Scan for the cell matching the given text and deliver its [X, Y] coordinate at center. 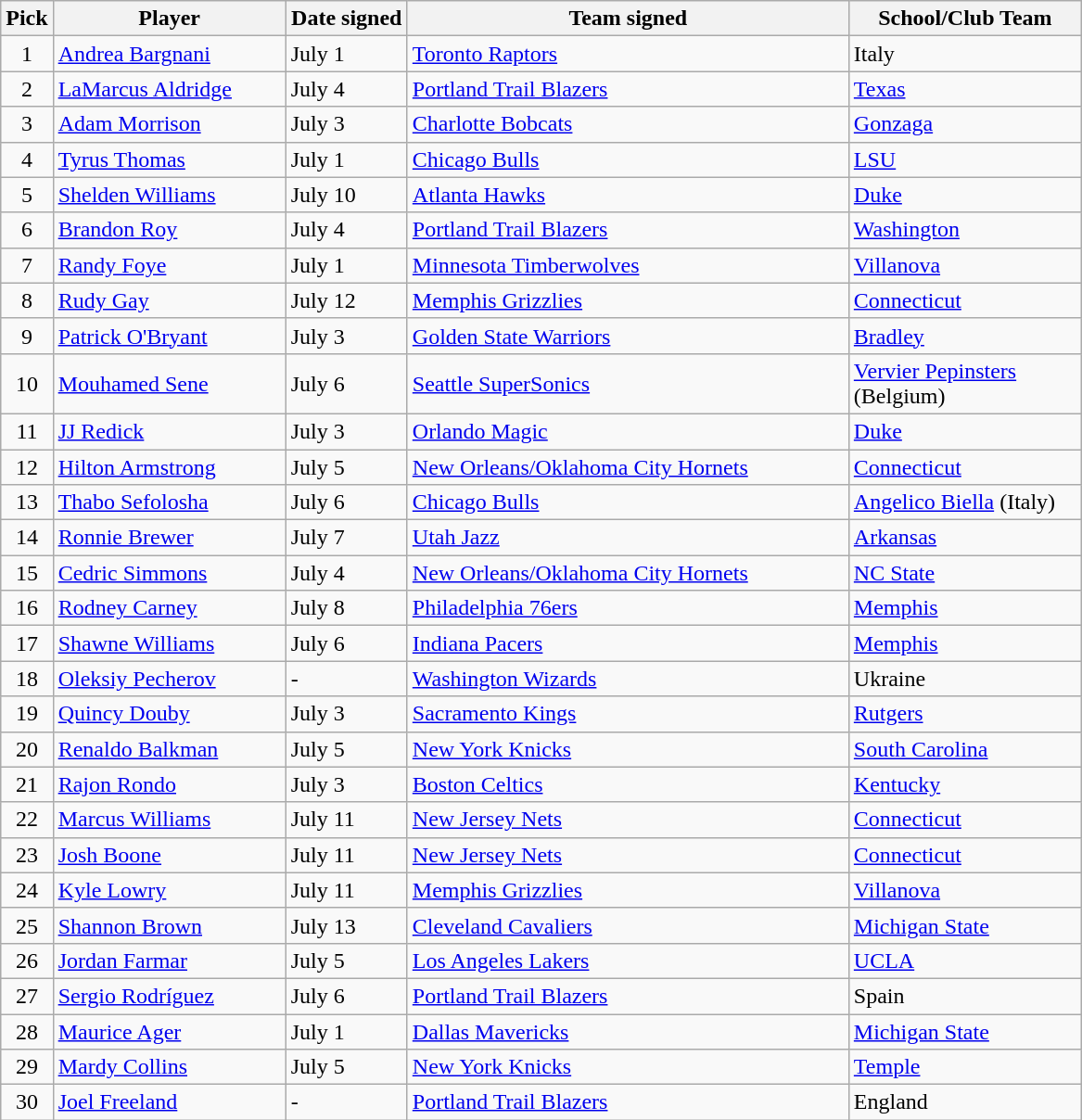
July 12 [347, 300]
Texas [964, 89]
Washington Wizards [628, 679]
Atlanta Hawks [628, 195]
2 [27, 89]
Brandon Roy [169, 230]
Adam Morrison [169, 124]
11 [27, 431]
Jordan Farmar [169, 961]
1 [27, 54]
Temple [964, 1067]
Shawne Williams [169, 643]
School/Club Team [964, 19]
Randy Foye [169, 265]
6 [27, 230]
Rutgers [964, 714]
July 8 [347, 608]
30 [27, 1102]
UCLA [964, 961]
Orlando Magic [628, 431]
Philadelphia 76ers [628, 608]
18 [27, 679]
22 [27, 820]
Spain [964, 996]
Cleveland Cavaliers [628, 925]
14 [27, 538]
Dallas Mavericks [628, 1032]
Utah Jazz [628, 538]
Gonzaga [964, 124]
3 [27, 124]
Ronnie Brewer [169, 538]
Arkansas [964, 538]
Kyle Lowry [169, 890]
Sacramento Kings [628, 714]
July 13 [347, 925]
Sergio Rodríguez [169, 996]
July 7 [347, 538]
Renaldo Balkman [169, 749]
England [964, 1102]
Kentucky [964, 784]
Maurice Ager [169, 1032]
Angelico Biella (Italy) [964, 503]
Mouhamed Sene [169, 384]
LaMarcus Aldridge [169, 89]
27 [27, 996]
Cedric Simmons [169, 573]
Seattle SuperSonics [628, 384]
Hilton Armstrong [169, 466]
Rudy Gay [169, 300]
Patrick O'Bryant [169, 336]
Thabo Sefolosha [169, 503]
South Carolina [964, 749]
Quincy Douby [169, 714]
8 [27, 300]
Oleksiy Pecherov [169, 679]
26 [27, 961]
Shannon Brown [169, 925]
Washington [964, 230]
Date signed [347, 19]
Italy [964, 54]
Charlotte Bobcats [628, 124]
24 [27, 890]
Andrea Bargnani [169, 54]
Team signed [628, 19]
23 [27, 855]
Joel Freeland [169, 1102]
12 [27, 466]
29 [27, 1067]
13 [27, 503]
Boston Celtics [628, 784]
28 [27, 1032]
NC State [964, 573]
9 [27, 336]
Josh Boone [169, 855]
Rajon Rondo [169, 784]
Bradley [964, 336]
10 [27, 384]
Toronto Raptors [628, 54]
25 [27, 925]
Shelden Williams [169, 195]
Golden State Warriors [628, 336]
15 [27, 573]
4 [27, 159]
Vervier Pepinsters (Belgium) [964, 384]
Indiana Pacers [628, 643]
LSU [964, 159]
16 [27, 608]
20 [27, 749]
JJ Redick [169, 431]
Minnesota Timberwolves [628, 265]
7 [27, 265]
Tyrus Thomas [169, 159]
5 [27, 195]
Player [169, 19]
Marcus Williams [169, 820]
Pick [27, 19]
Rodney Carney [169, 608]
17 [27, 643]
21 [27, 784]
July 10 [347, 195]
Mardy Collins [169, 1067]
Ukraine [964, 679]
19 [27, 714]
Los Angeles Lakers [628, 961]
